Pinpoint the cell where the given text exists, returning its (x, y) midpoint coordinate. 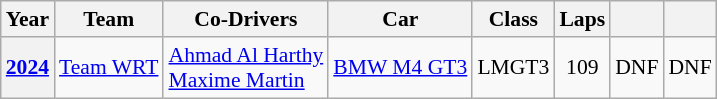
Laps (582, 19)
2024 (28, 68)
Year (28, 19)
BMW M4 GT3 (400, 68)
Team WRT (108, 68)
Class (513, 19)
LMGT3 (513, 68)
Ahmad Al Harthy Maxime Martin (246, 68)
Team (108, 19)
Car (400, 19)
Co-Drivers (246, 19)
109 (582, 68)
